Scan for the cell matching the given text and deliver its (x, y) coordinate at center. 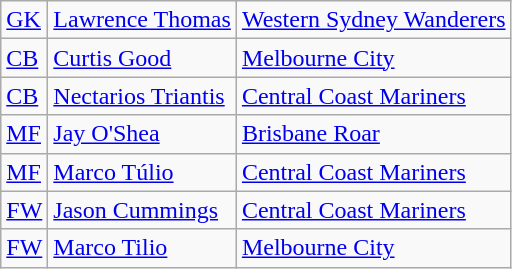
Jason Cummings (142, 210)
Curtis Good (142, 58)
Lawrence Thomas (142, 20)
Marco Tilio (142, 248)
Jay O'Shea (142, 134)
Western Sydney Wanderers (374, 20)
GK (24, 20)
Marco Túlio (142, 172)
Nectarios Triantis (142, 96)
Brisbane Roar (374, 134)
